Find where the given text appears and provide that cell's center as (x, y) coordinate. 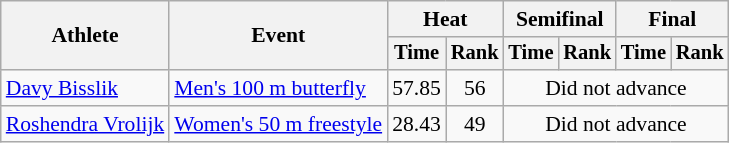
Men's 100 m butterfly (278, 88)
Heat (445, 19)
Semifinal (559, 19)
Roshendra Vrolijk (86, 124)
57.85 (416, 88)
49 (475, 124)
56 (475, 88)
Davy Bisslik (86, 88)
Athlete (86, 36)
Women's 50 m freestyle (278, 124)
28.43 (416, 124)
Event (278, 36)
Final (672, 19)
